Find where the given text appears and provide that cell's center as (X, Y) coordinate. 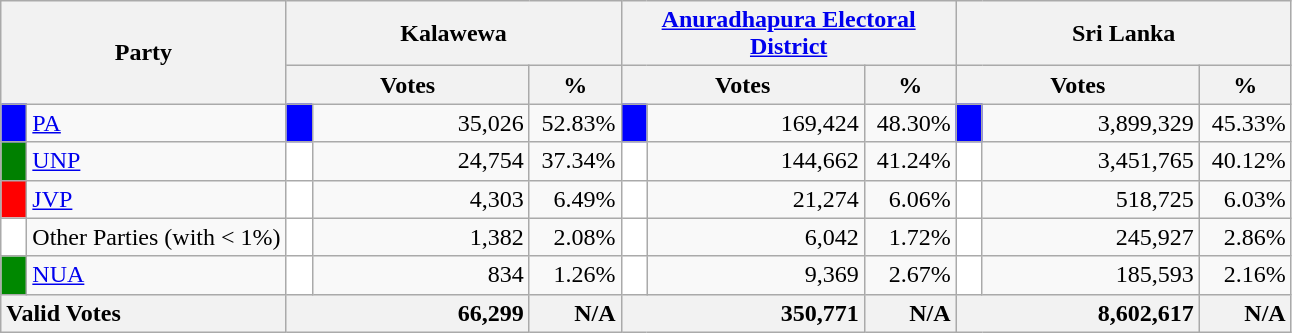
3,899,329 (1090, 123)
Kalawewa (454, 34)
245,927 (1090, 237)
37.34% (575, 161)
1,382 (420, 237)
144,662 (756, 161)
48.30% (910, 123)
1.26% (575, 275)
4,303 (420, 199)
41.24% (910, 161)
24,754 (420, 161)
834 (420, 275)
JVP (156, 199)
6.03% (1245, 199)
UNP (156, 161)
35,026 (420, 123)
2.86% (1245, 237)
Valid Votes (144, 313)
518,725 (1090, 199)
1.72% (910, 237)
Other Parties (with < 1%) (156, 237)
2.67% (910, 275)
3,451,765 (1090, 161)
185,593 (1090, 275)
52.83% (575, 123)
350,771 (742, 313)
Sri Lanka (1124, 34)
2.08% (575, 237)
8,602,617 (1078, 313)
PA (156, 123)
6,042 (756, 237)
Party (144, 52)
Anuradhapura Electoral District (788, 34)
9,369 (756, 275)
40.12% (1245, 161)
21,274 (756, 199)
6.06% (910, 199)
45.33% (1245, 123)
66,299 (408, 313)
169,424 (756, 123)
2.16% (1245, 275)
NUA (156, 275)
6.49% (575, 199)
